Output the [x, y] coordinate of the center of the cell containing the given text.  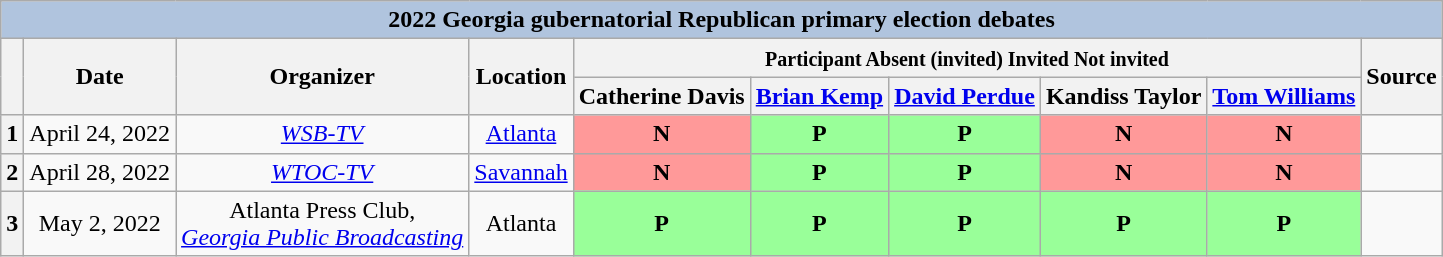
Source [1402, 77]
Atlanta Press Club,Georgia Public Broadcasting [322, 224]
Catherine Davis [662, 96]
Savannah [521, 172]
May 2, 2022 [100, 224]
WTOC-TV [322, 172]
Tom Williams [1284, 96]
Location [521, 77]
April 28, 2022 [100, 172]
3 [12, 224]
Organizer [322, 77]
Brian Kemp [819, 96]
WSB-TV [322, 134]
David Perdue [965, 96]
Date [100, 77]
2022 Georgia gubernatorial Republican primary election debates [722, 20]
2 [12, 172]
1 [12, 134]
Participant Absent (invited) Invited Not invited [967, 58]
Kandiss Taylor [1123, 96]
April 24, 2022 [100, 134]
